From the cell containing the given text, extract its center point as [X, Y] coordinate. 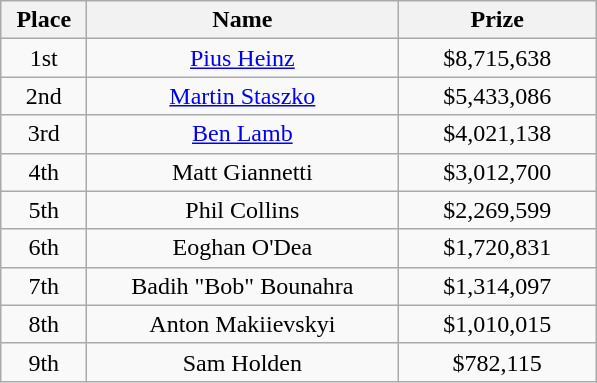
Phil Collins [242, 210]
Prize [498, 20]
4th [44, 172]
$782,115 [498, 362]
6th [44, 248]
9th [44, 362]
$5,433,086 [498, 96]
3rd [44, 134]
Place [44, 20]
$1,010,015 [498, 324]
8th [44, 324]
2nd [44, 96]
Matt Giannetti [242, 172]
$8,715,638 [498, 58]
Badih "Bob" Bounahra [242, 286]
Martin Staszko [242, 96]
Eoghan O'Dea [242, 248]
7th [44, 286]
5th [44, 210]
$4,021,138 [498, 134]
1st [44, 58]
$2,269,599 [498, 210]
Name [242, 20]
Sam Holden [242, 362]
$3,012,700 [498, 172]
Ben Lamb [242, 134]
Anton Makiievskyi [242, 324]
$1,314,097 [498, 286]
Pius Heinz [242, 58]
$1,720,831 [498, 248]
